Provide the (X, Y) coordinate of the cell's center where the given text is located.  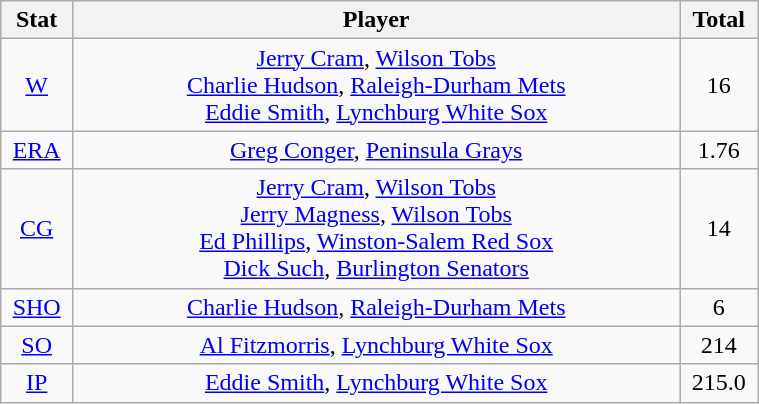
Al Fitzmorris, Lynchburg White Sox (376, 345)
Stat (37, 20)
Jerry Cram, Wilson Tobs Jerry Magness, Wilson Tobs Ed Phillips, Winston-Salem Red Sox Dick Such, Burlington Senators (376, 228)
W (37, 85)
Greg Conger, Peninsula Grays (376, 150)
SHO (37, 307)
214 (719, 345)
16 (719, 85)
1.76 (719, 150)
6 (719, 307)
Eddie Smith, Lynchburg White Sox (376, 383)
14 (719, 228)
IP (37, 383)
215.0 (719, 383)
Player (376, 20)
Jerry Cram, Wilson Tobs Charlie Hudson, Raleigh-Durham Mets Eddie Smith, Lynchburg White Sox (376, 85)
Charlie Hudson, Raleigh-Durham Mets (376, 307)
CG (37, 228)
SO (37, 345)
ERA (37, 150)
Total (719, 20)
